Search for the cell housing the specified text and yield its [x, y] center coordinate. 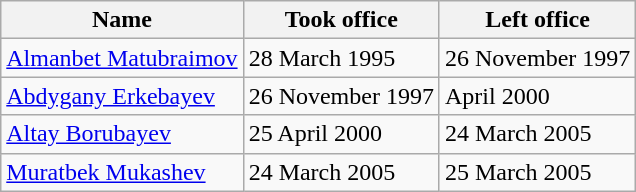
Almanbet Matubraimov [122, 58]
Abdygany Erkebayev [122, 96]
Left office [537, 20]
25 March 2005 [537, 172]
Altay Borubayev [122, 134]
Took office [341, 20]
April 2000 [537, 96]
Name [122, 20]
28 March 1995 [341, 58]
Muratbek Mukashev [122, 172]
25 April 2000 [341, 134]
